For the text-containing cell, return its midpoint in (X, Y) coordinate format. 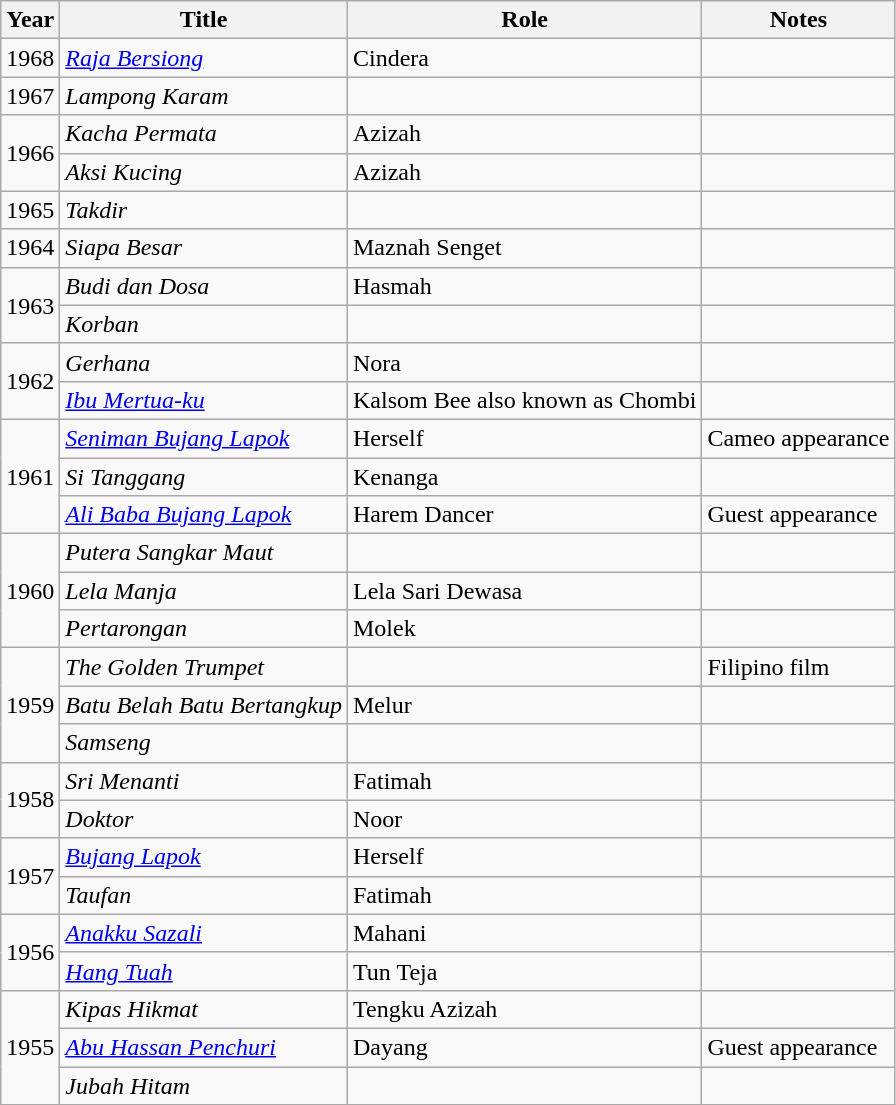
Title (204, 20)
The Golden Trumpet (204, 667)
Mahani (524, 933)
Si Tanggang (204, 477)
Korban (204, 324)
Dayang (524, 1047)
Anakku Sazali (204, 933)
Bujang Lapok (204, 857)
Kalsom Bee also known as Chombi (524, 400)
Sri Menanti (204, 781)
Samseng (204, 743)
Lela Manja (204, 591)
Ibu Mertua-ku (204, 400)
1959 (30, 705)
Pertarongan (204, 629)
Lela Sari Dewasa (524, 591)
Harem Dancer (524, 515)
Kipas Hikmat (204, 1009)
Taufan (204, 895)
Cameo appearance (798, 438)
1958 (30, 800)
Lampong Karam (204, 96)
Molek (524, 629)
Takdir (204, 210)
1955 (30, 1047)
Jubah Hitam (204, 1085)
Noor (524, 819)
Putera Sangkar Maut (204, 553)
Raja Bersiong (204, 58)
1961 (30, 476)
1964 (30, 248)
Hang Tuah (204, 971)
Budi dan Dosa (204, 286)
Tengku Azizah (524, 1009)
1968 (30, 58)
Role (524, 20)
Siapa Besar (204, 248)
1960 (30, 591)
1957 (30, 876)
Ali Baba Bujang Lapok (204, 515)
Hasmah (524, 286)
Filipino film (798, 667)
1967 (30, 96)
Doktor (204, 819)
1962 (30, 381)
Maznah Senget (524, 248)
Year (30, 20)
Aksi Kucing (204, 172)
1963 (30, 305)
Nora (524, 362)
1956 (30, 952)
Kenanga (524, 477)
Cindera (524, 58)
1966 (30, 153)
Batu Belah Batu Bertangkup (204, 705)
Kacha Permata (204, 134)
Seniman Bujang Lapok (204, 438)
Notes (798, 20)
1965 (30, 210)
Abu Hassan Penchuri (204, 1047)
Melur (524, 705)
Tun Teja (524, 971)
Gerhana (204, 362)
